Determine the (x, y) coordinate at the center of the cell enclosing the given text.  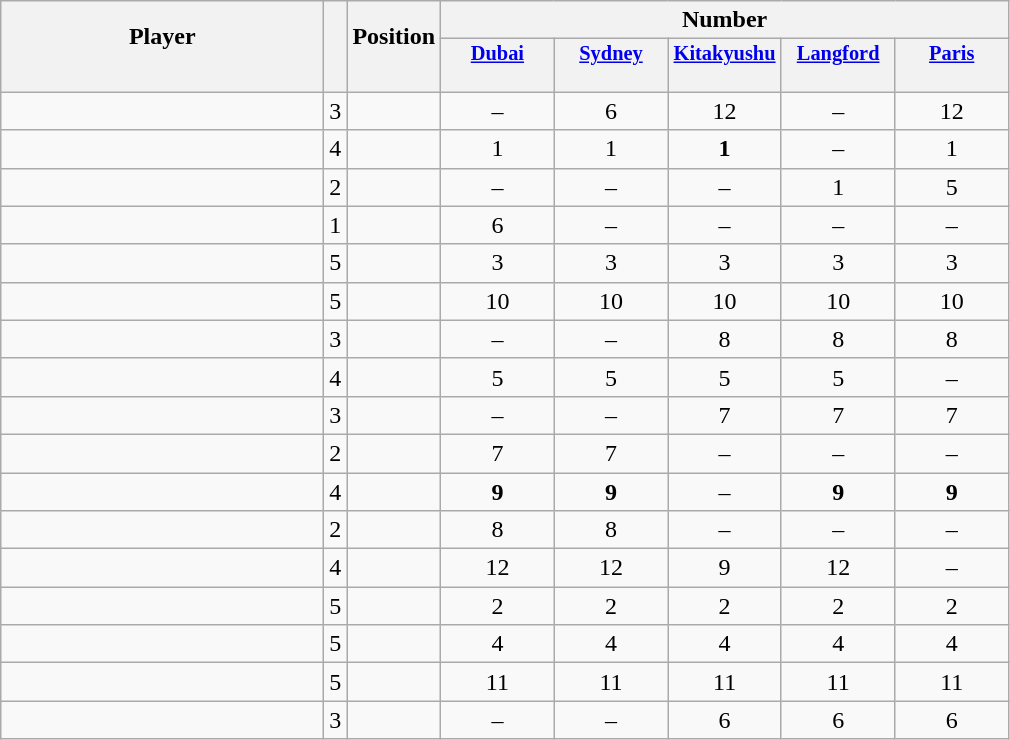
Paris (952, 54)
Langford (838, 54)
Player (162, 36)
Sydney (611, 54)
Dubai (498, 54)
Position (394, 36)
Kitakyushu (725, 54)
Number (725, 20)
